Pinpoint the cell where the given text exists, returning its [x, y] midpoint coordinate. 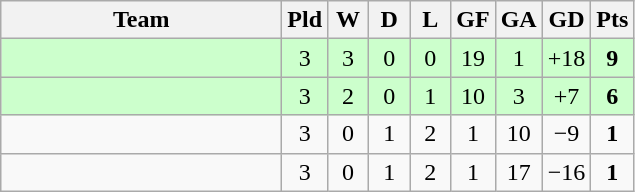
17 [518, 172]
−9 [566, 134]
Pld [305, 20]
L [430, 20]
GD [566, 20]
Pts [612, 20]
−16 [566, 172]
+18 [566, 58]
6 [612, 96]
Team [142, 20]
19 [473, 58]
GA [518, 20]
W [348, 20]
9 [612, 58]
D [390, 20]
GF [473, 20]
+7 [566, 96]
